Locate the cell with the specified text and output its [x, y] center coordinate. 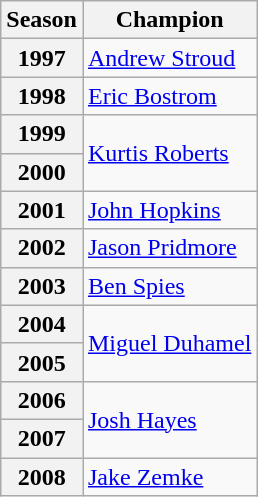
Miguel Duhamel [169, 343]
1997 [42, 58]
Jason Pridmore [169, 248]
2001 [42, 210]
Kurtis Roberts [169, 153]
Champion [169, 20]
Andrew Stroud [169, 58]
2000 [42, 172]
Ben Spies [169, 286]
2008 [42, 477]
Season [42, 20]
1999 [42, 134]
2005 [42, 362]
Josh Hayes [169, 419]
Eric Bostrom [169, 96]
2002 [42, 248]
2004 [42, 324]
2007 [42, 438]
1998 [42, 96]
John Hopkins [169, 210]
2003 [42, 286]
2006 [42, 400]
Jake Zemke [169, 477]
